Identify which cell holds the provided text, then report its (X, Y) central coordinate. 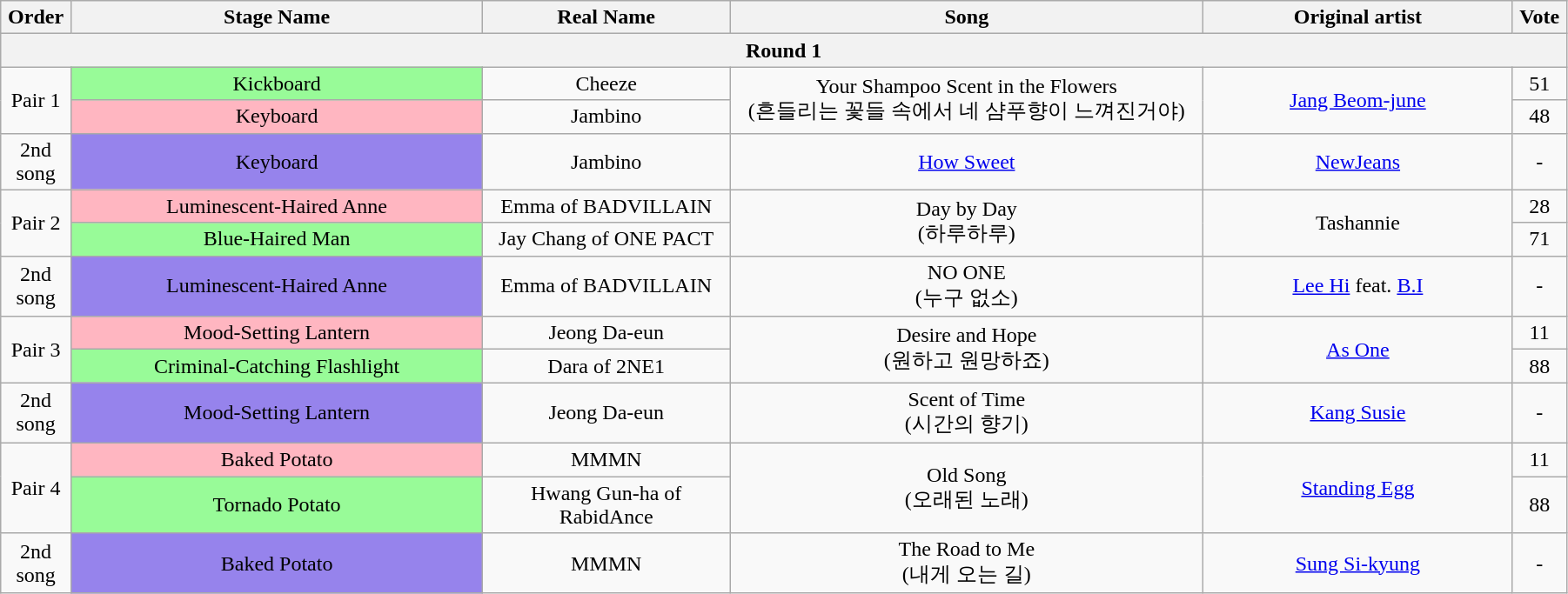
Standing Egg (1357, 487)
48 (1540, 117)
Jang Beom-june (1357, 100)
Original artist (1357, 17)
Stage Name (277, 17)
Blue-Haired Man (277, 239)
Desire and Hope(원하고 원망하죠) (967, 350)
Pair 2 (37, 223)
Kang Susie (1357, 413)
Dara of 2NE1 (606, 366)
Order (37, 17)
28 (1540, 206)
Criminal-Catching Flashlight (277, 366)
As One (1357, 350)
Sung Si-kyung (1357, 564)
Round 1 (784, 50)
NO ONE(누구 없소) (967, 286)
Lee Hi feat. B.I (1357, 286)
Scent of Time(시간의 향기) (967, 413)
Day by Day(하루하루) (967, 223)
NewJeans (1357, 162)
How Sweet (967, 162)
Jay Chang of ONE PACT (606, 239)
Old Song(오래된 노래) (967, 487)
Song (967, 17)
Real Name (606, 17)
Tashannie (1357, 223)
Tornado Potato (277, 504)
Kickboard (277, 83)
Cheeze (606, 83)
Hwang Gun-ha of RabidAnce (606, 504)
71 (1540, 239)
The Road to Me(내게 오는 길) (967, 564)
51 (1540, 83)
Vote (1540, 17)
Pair 4 (37, 487)
Your Shampoo Scent in the Flowers(흔들리는 꽃들 속에서 네 샴푸향이 느껴진거야) (967, 100)
Pair 1 (37, 100)
Pair 3 (37, 350)
